Locate the cell with the specified text and output its (x, y) center coordinate. 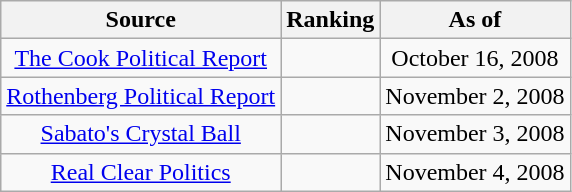
October 16, 2008 (475, 58)
Rothenberg Political Report (141, 96)
Sabato's Crystal Ball (141, 134)
The Cook Political Report (141, 58)
November 2, 2008 (475, 96)
November 3, 2008 (475, 134)
Source (141, 20)
As of (475, 20)
Ranking (330, 20)
Real Clear Politics (141, 172)
November 4, 2008 (475, 172)
